Detect which cell encompasses the target text, then output its (x, y) center coordinate. 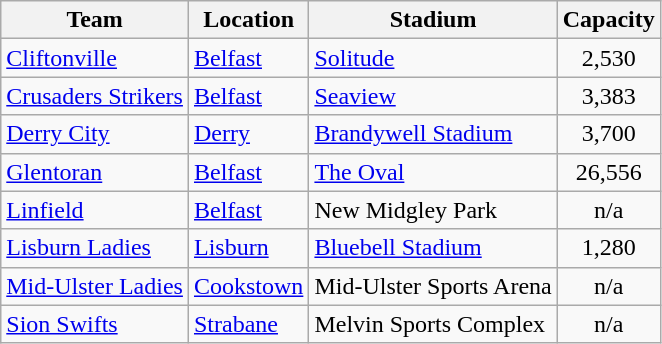
Cliftonville (95, 58)
Stadium (433, 20)
Sion Swifts (95, 324)
Cookstown (248, 286)
3,383 (608, 96)
1,280 (608, 248)
New Midgley Park (433, 210)
Lisburn Ladies (95, 248)
26,556 (608, 172)
Mid-Ulster Ladies (95, 286)
Derry (248, 134)
Crusaders Strikers (95, 96)
Bluebell Stadium (433, 248)
3,700 (608, 134)
Strabane (248, 324)
2,530 (608, 58)
Team (95, 20)
The Oval (433, 172)
Location (248, 20)
Capacity (608, 20)
Linfield (95, 210)
Mid-Ulster Sports Arena (433, 286)
Solitude (433, 58)
Brandywell Stadium (433, 134)
Derry City (95, 134)
Melvin Sports Complex (433, 324)
Glentoran (95, 172)
Seaview (433, 96)
Lisburn (248, 248)
